Output the (X, Y) coordinate of the center of the cell containing the given text.  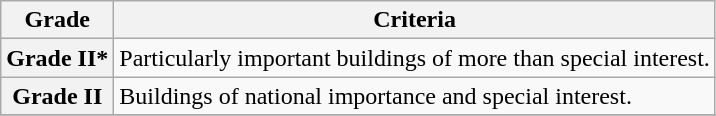
Grade II (58, 96)
Criteria (415, 20)
Grade (58, 20)
Particularly important buildings of more than special interest. (415, 58)
Buildings of national importance and special interest. (415, 96)
Grade II* (58, 58)
